Find where the given text appears and provide that cell's center as (x, y) coordinate. 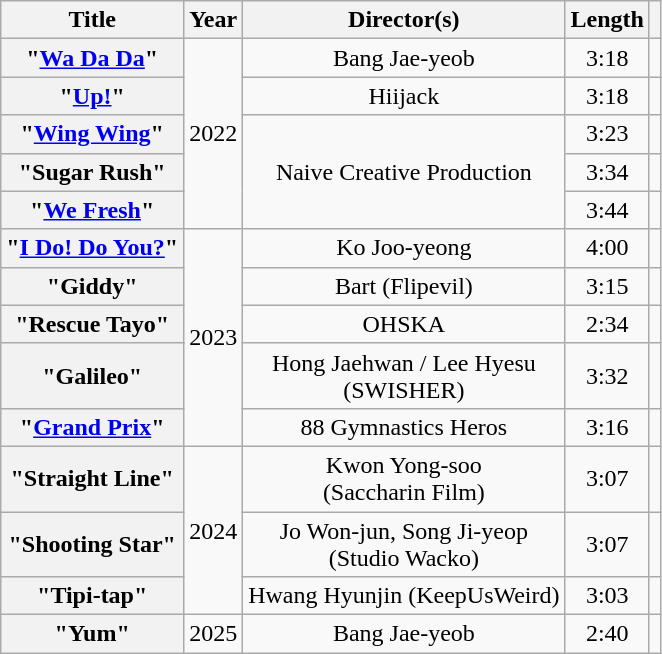
"Wing Wing" (92, 134)
Length (607, 20)
Bart (Flipevil) (404, 286)
"Straight Line" (92, 478)
Hong Jaehwan / Lee Hyesu(SWISHER) (404, 376)
Title (92, 20)
"Wa Da Da" (92, 58)
3:34 (607, 172)
3:44 (607, 210)
"Sugar Rush" (92, 172)
2025 (214, 634)
Ko Joo-yeong (404, 248)
"Rescue Tayo" (92, 324)
4:00 (607, 248)
Director(s) (404, 20)
3:16 (607, 427)
2023 (214, 338)
2:34 (607, 324)
OHSKA (404, 324)
Year (214, 20)
2022 (214, 134)
3:23 (607, 134)
"Galileo" (92, 376)
Jo Won-jun, Song Ji-yeop(Studio Wacko) (404, 544)
"We Fresh" (92, 210)
2:40 (607, 634)
"Giddy" (92, 286)
3:03 (607, 596)
Hiijack (404, 96)
3:32 (607, 376)
Hwang Hyunjin (KeepUsWeird) (404, 596)
"Yum" (92, 634)
"Up!" (92, 96)
"Shooting Star" (92, 544)
Naive Creative Production (404, 172)
"Grand Prix" (92, 427)
"I Do! Do You?" (92, 248)
Kwon Yong-soo(Saccharin Film) (404, 478)
88 Gymnastics Heros (404, 427)
2024 (214, 530)
3:15 (607, 286)
"Tipi-tap" (92, 596)
